Return the [X, Y] coordinate for the center point of the cell that contains the specified text.  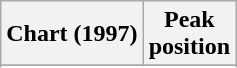
Chart (1997) [72, 34]
Peakposition [189, 34]
